Extract the [X, Y] coordinate from the center of the cell holding the provided text.  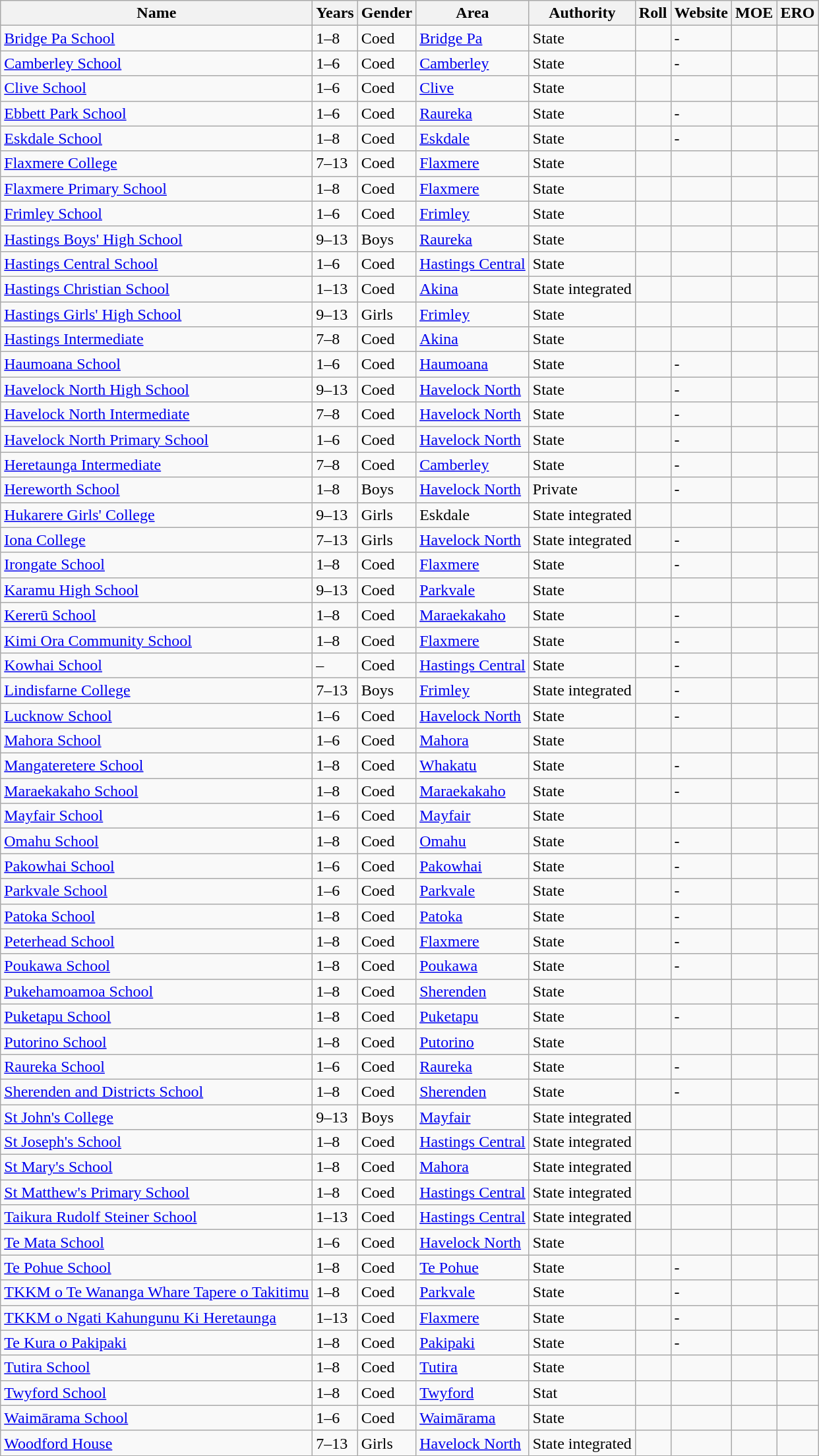
Ebbett Park School [157, 113]
Sherenden and Districts School [157, 1092]
Flaxmere Primary School [157, 189]
Clive [473, 88]
Mangateretere School [157, 766]
Puketapu School [157, 1016]
Te Pohue School [157, 1267]
TKKM o Ngati Kahungunu Ki Heretaunga [157, 1318]
Te Pohue [473, 1267]
Area [473, 13]
Hastings Intermediate [157, 339]
St Mary's School [157, 1167]
Waimārama School [157, 1418]
Omahu School [157, 841]
Bridge Pa School [157, 38]
Private [582, 490]
Te Mata School [157, 1242]
Iona College [157, 540]
Pakowhai School [157, 866]
Hastings Christian School [157, 289]
Hastings Girls' High School [157, 314]
Taikura Rudolf Steiner School [157, 1217]
Kimi Ora Community School [157, 640]
Patoka School [157, 916]
Havelock North Intermediate [157, 415]
Waimārama [473, 1418]
Website [701, 13]
Authority [582, 13]
Patoka [473, 916]
Frimley School [157, 214]
Name [157, 13]
Havelock North High School [157, 390]
Bridge Pa [473, 38]
Haumoana School [157, 364]
Years [335, 13]
Maraekakaho School [157, 791]
Pukehamoamoa School [157, 991]
Hastings Central School [157, 264]
Omahu [473, 841]
Peterhead School [157, 941]
Mayfair School [157, 816]
Hastings Boys' High School [157, 239]
Tutira [473, 1368]
Woodford House [157, 1443]
Poukawa School [157, 966]
Whakatu [473, 766]
Irongate School [157, 565]
Mahora School [157, 741]
Te Kura o Pakipaki [157, 1343]
Eskdale School [157, 138]
Karamu High School [157, 590]
Roll [653, 13]
Pakipaki [473, 1343]
Parkvale School [157, 891]
Clive School [157, 88]
Puketapu [473, 1016]
Kererū School [157, 615]
Camberley School [157, 63]
St John's College [157, 1117]
Gender [386, 13]
Pakowhai [473, 866]
Stat [582, 1393]
St Matthew's Primary School [157, 1192]
Haumoana [473, 364]
MOE [754, 13]
Kowhai School [157, 665]
St Joseph's School [157, 1142]
Twyford School [157, 1393]
– [335, 665]
Heretaunga Intermediate [157, 465]
Twyford [473, 1393]
Poukawa [473, 966]
Raureka School [157, 1066]
Putorino [473, 1041]
Putorino School [157, 1041]
Tutira School [157, 1368]
Havelock North Primary School [157, 440]
Flaxmere College [157, 163]
ERO [798, 13]
Hukarere Girls' College [157, 515]
Lucknow School [157, 715]
Hereworth School [157, 490]
Lindisfarne College [157, 690]
TKKM o Te Wananga Whare Tapere o Takitimu [157, 1293]
